Search for the cell housing the specified text and yield its [X, Y] center coordinate. 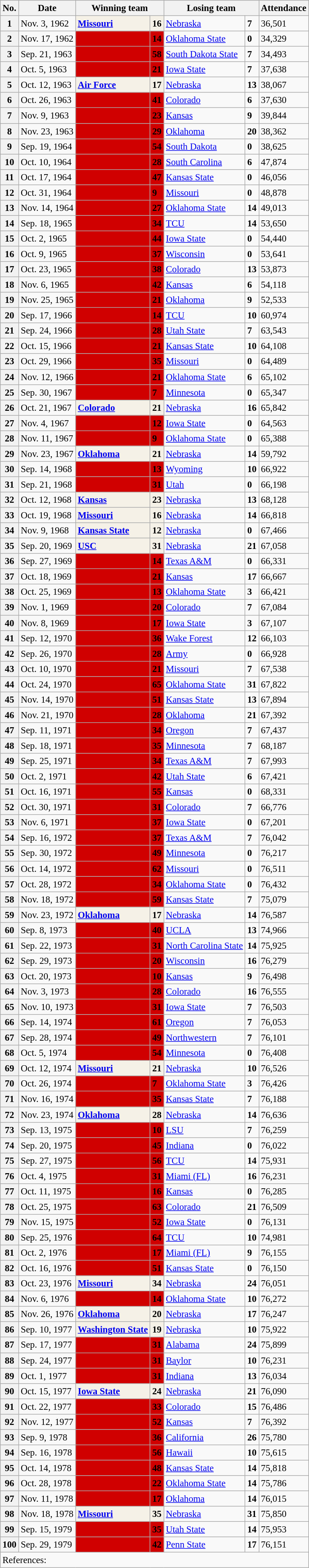
75,922 [284, 1330]
76,509 [284, 1207]
75,953 [284, 1530]
Oct. 14, 1978 [47, 1468]
73 [10, 1130]
74,966 [284, 930]
38,067 [284, 85]
Wake Forest [204, 638]
Oct. 16, 1971 [47, 792]
Sep. 25, 1976 [47, 1237]
99 [10, 1530]
Oct. 16, 1976 [47, 1268]
Winning team [120, 8]
Oct. 5, 1974 [47, 1053]
Sep. 24, 1977 [47, 1360]
75,615 [284, 1453]
90 [10, 1391]
Sep. 29, 1979 [47, 1545]
57 [10, 884]
53,641 [284, 254]
76,272 [284, 1299]
2 [10, 39]
67 [10, 1038]
63,543 [284, 331]
67,822 [284, 684]
Nov. 18, 1972 [47, 899]
76,511 [284, 869]
8 [10, 131]
Sep. 28, 1974 [47, 1038]
4 [10, 69]
California [204, 1437]
94 [10, 1453]
Sep. 29, 1973 [47, 961]
Oct. 23, 1965 [47, 269]
North Carolina State [204, 945]
59,792 [284, 454]
Oct. 28, 1972 [47, 884]
Oct. 17, 1964 [47, 177]
76,053 [284, 1022]
80 [10, 1237]
Date [47, 8]
Oct. 2, 1965 [47, 239]
Nov. 21, 1970 [47, 715]
Nov. 8, 1969 [47, 623]
66,331 [284, 561]
75,818 [284, 1468]
76,587 [284, 915]
60,974 [284, 316]
Nov. 6, 1965 [47, 285]
Hawaii [204, 1453]
76,015 [284, 1499]
38,625 [284, 146]
32 [10, 500]
66,421 [284, 592]
Oct. 11, 1975 [47, 1192]
Oct. 25, 1975 [47, 1207]
66,103 [284, 638]
64,563 [284, 423]
Nov. 25, 1965 [47, 300]
53,873 [284, 269]
37,630 [284, 100]
Sep. 17, 1966 [47, 316]
Wyoming [204, 469]
76,426 [284, 1084]
Sep. 10, 1977 [47, 1330]
Sep. 20, 1975 [47, 1145]
76,217 [284, 853]
37,638 [284, 69]
Nov. 3, 1973 [47, 992]
43 [10, 669]
Oct. 10, 1964 [47, 162]
Sep. 13, 1975 [47, 1130]
Oct. 22, 1977 [47, 1407]
76,636 [284, 1115]
Sep. 16, 1978 [47, 1453]
76,051 [284, 1284]
Nov. 18, 1978 [47, 1514]
48,878 [284, 193]
Nov. 15, 1975 [47, 1222]
Oct. 24, 1970 [47, 684]
75,899 [284, 1345]
Sep. 18, 1965 [47, 223]
76,408 [284, 1053]
86 [10, 1330]
Sep. 21, 1963 [47, 54]
46 [10, 715]
References: [154, 1560]
30 [10, 469]
Nov. 23, 1967 [47, 454]
Northwestern [204, 1038]
Oct. 12, 1974 [47, 1068]
39,844 [284, 116]
Nov. 3, 1962 [47, 24]
Oct. 19, 1968 [47, 515]
Oct. 5, 1963 [47, 69]
Sep. 11, 1971 [47, 730]
53 [10, 822]
Sep. 17, 1977 [47, 1345]
76,247 [284, 1314]
25 [10, 392]
46,056 [284, 177]
75,079 [284, 899]
UCLA [204, 930]
Oct. 1, 1977 [47, 1376]
89 [10, 1376]
76,503 [284, 1007]
34,493 [284, 54]
South Dakota [204, 146]
75,925 [284, 945]
49,013 [284, 208]
Oct. 12, 1963 [47, 85]
69 [10, 1068]
Nov. 11, 1967 [47, 439]
Nov. 14, 1964 [47, 208]
76,498 [284, 976]
Sep. 27, 1975 [47, 1160]
67,058 [284, 546]
Sep. 30, 1967 [47, 392]
79 [10, 1222]
81 [10, 1253]
100 [10, 1545]
68,128 [284, 500]
Oct. 26, 1974 [47, 1084]
LSU [204, 1130]
Sep. 27, 1969 [47, 561]
Oct. 12, 1968 [47, 500]
67,993 [284, 761]
65,388 [284, 439]
Sep. 21, 1968 [47, 484]
77 [10, 1192]
64,489 [284, 362]
11 [10, 177]
Losing team [211, 8]
Oct. 4, 1975 [47, 1176]
76,432 [284, 884]
Sep. 15, 1979 [47, 1530]
67,392 [284, 715]
50 [10, 777]
76,150 [284, 1268]
Oct. 15, 1966 [47, 346]
76,131 [284, 1222]
67,421 [284, 777]
Oct. 14, 1972 [47, 869]
Oct. 9, 1965 [47, 254]
Army [204, 654]
Oct. 25, 1969 [47, 592]
1 [10, 24]
Sep. 24, 1966 [47, 331]
Oct. 2, 1971 [47, 777]
74 [10, 1145]
64,108 [284, 346]
76,279 [284, 961]
Sep. 25, 1971 [47, 761]
76,101 [284, 1038]
76,188 [284, 1099]
60 [10, 930]
18 [10, 285]
66,922 [284, 469]
Nov. 4, 1967 [47, 423]
38,362 [284, 131]
Oct. 30, 1971 [47, 807]
78 [10, 1207]
65,102 [284, 377]
Oct. 29, 1966 [47, 362]
67,538 [284, 669]
52,533 [284, 300]
5 [10, 85]
Sep. 16, 1972 [47, 838]
Oct. 10, 1970 [47, 669]
66 [10, 1022]
66,928 [284, 654]
Alabama [204, 1345]
54,118 [284, 285]
76,259 [284, 1130]
47,874 [284, 162]
65,842 [284, 408]
76,285 [284, 1192]
Sep. 30, 1972 [47, 853]
Sep. 19, 1964 [47, 146]
66,818 [284, 515]
92 [10, 1422]
Nov. 12, 1977 [47, 1422]
Nov. 23, 1972 [47, 915]
Oct. 18, 1969 [47, 577]
76,526 [284, 1068]
75,931 [284, 1160]
Oct. 2, 1976 [47, 1253]
76,555 [284, 992]
68 [10, 1053]
91 [10, 1407]
Nov. 11, 1978 [47, 1499]
75,850 [284, 1514]
Sep. 8, 1973 [47, 930]
Nov. 6, 1971 [47, 822]
Nov. 9, 1968 [47, 531]
76,034 [284, 1376]
76,042 [284, 838]
75,786 [284, 1483]
South Carolina [204, 162]
Attendance [284, 8]
98 [10, 1514]
Sep. 12, 1970 [47, 638]
Nov. 10, 1973 [47, 1007]
84 [10, 1299]
68,187 [284, 746]
Nov. 9, 1963 [47, 116]
Nov. 1, 1969 [47, 607]
53,650 [284, 223]
67,084 [284, 607]
Oct. 21, 1967 [47, 408]
66,667 [284, 577]
67,107 [284, 623]
Nov. 17, 1962 [47, 39]
No. [10, 8]
Sep. 14, 1968 [47, 469]
85 [10, 1314]
72 [10, 1115]
66,198 [284, 484]
Washington State [113, 1330]
97 [10, 1499]
74,981 [284, 1237]
36,501 [284, 24]
Oct. 20, 1973 [47, 976]
76 [10, 1176]
Nov. 23, 1963 [47, 131]
67,894 [284, 700]
39 [10, 607]
Baylor [204, 1360]
76,090 [284, 1391]
USC [113, 546]
87 [10, 1345]
66,776 [284, 807]
Nov. 26, 1976 [47, 1314]
68,331 [284, 792]
76,151 [284, 1545]
88 [10, 1360]
Penn State [204, 1545]
Oct. 23, 1976 [47, 1284]
96 [10, 1483]
Sep. 9, 1978 [47, 1437]
67,201 [284, 822]
Oct. 28, 1978 [47, 1483]
82 [10, 1268]
Nov. 23, 1974 [47, 1115]
Nov. 16, 1974 [47, 1099]
Sep. 18, 1971 [47, 746]
76,022 [284, 1145]
34,329 [284, 39]
75,780 [284, 1437]
Sep. 20, 1969 [47, 546]
Nov. 14, 1970 [47, 700]
67,466 [284, 531]
76,486 [284, 1407]
95 [10, 1468]
93 [10, 1437]
Sep. 14, 1974 [47, 1022]
Sep. 26, 1970 [47, 654]
Oct. 26, 1963 [47, 100]
Utah [204, 484]
75 [10, 1160]
Oct. 15, 1977 [47, 1391]
67,437 [284, 730]
Nov. 12, 1966 [47, 377]
76,392 [284, 1422]
54,440 [284, 239]
71 [10, 1099]
65,347 [284, 392]
Oct. 31, 1964 [47, 193]
Air Force [113, 85]
76,155 [284, 1253]
Nov. 6, 1976 [47, 1299]
70 [10, 1084]
Sep. 22, 1973 [47, 945]
South Dakota State [204, 54]
83 [10, 1284]
